Find where the given text appears and provide that cell's center as [X, Y] coordinate. 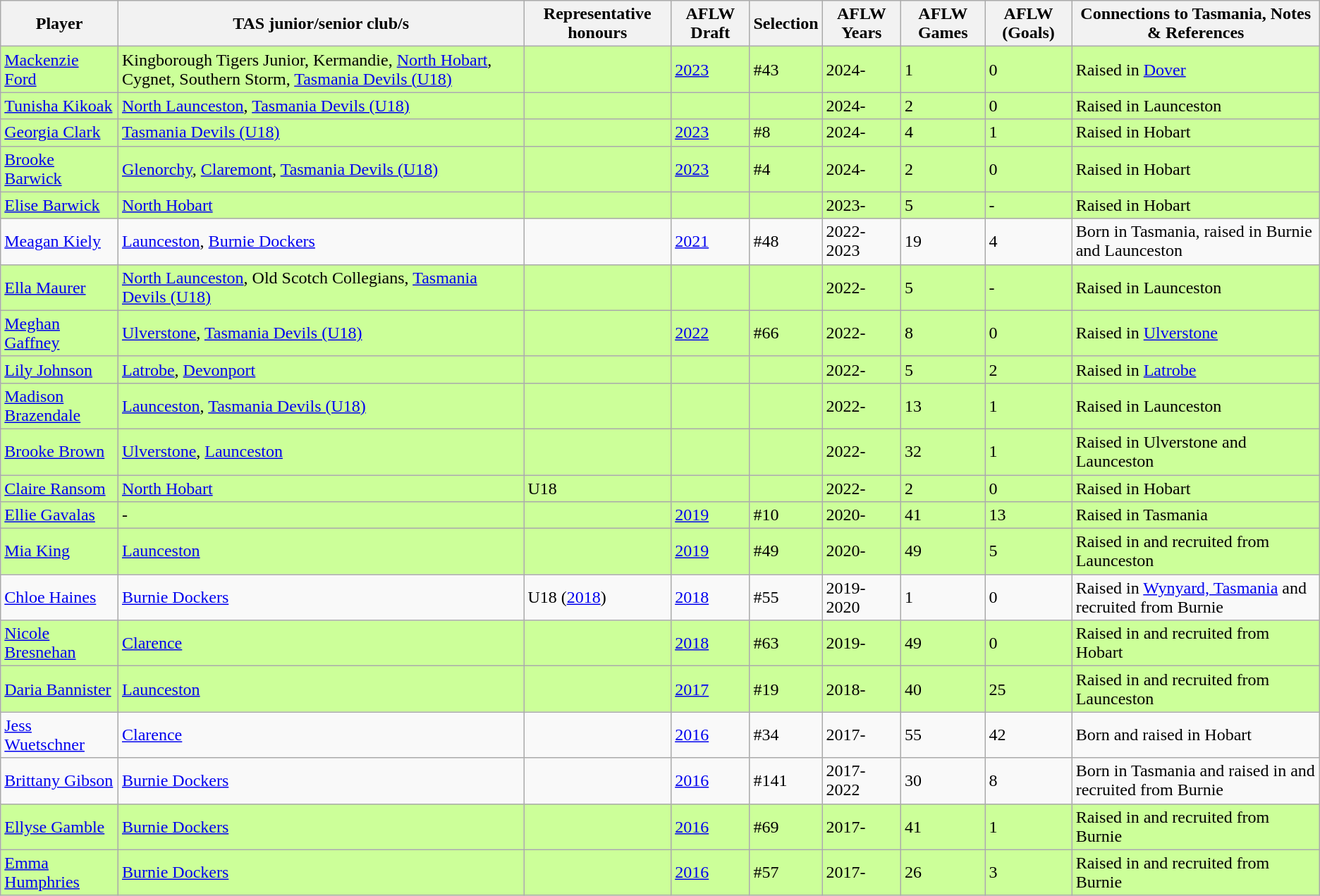
2022 [711, 333]
#43 [786, 69]
Georgia Clark [59, 133]
25 [1028, 689]
#48 [786, 241]
AFLW Draft [711, 24]
Meagan Kiely [59, 241]
#66 [786, 333]
3 [1028, 873]
26 [943, 873]
Emma Humphries [59, 873]
#4 [786, 169]
Raised in Tasmania [1196, 515]
#69 [786, 826]
Born and raised in Hobart [1196, 735]
Brooke Barwick [59, 169]
40 [943, 689]
Mia King [59, 551]
Mackenzie Ford [59, 69]
Selection [786, 24]
Glenorchy, Claremont, Tasmania Devils (U18) [320, 169]
Raised in Dover [1196, 69]
#8 [786, 133]
Tunisha Kikoak [59, 106]
Ellie Gavalas [59, 515]
Tasmania Devils (U18) [320, 133]
2019-2020 [862, 598]
AFLW Years [862, 24]
Representative honours [598, 24]
2018- [862, 689]
Meghan Gaffney [59, 333]
Nicole Bresnehan [59, 643]
2017-2022 [862, 781]
2021 [711, 241]
#19 [786, 689]
42 [1028, 735]
TAS junior/senior club/s [320, 24]
Born in Tasmania, raised in Burnie and Launceston [1196, 241]
32 [943, 451]
Daria Bannister [59, 689]
Chloe Haines [59, 598]
Launceston, Tasmania Devils (U18) [320, 406]
Kingborough Tigers Junior, Kermandie, North Hobart, Cygnet, Southern Storm, Tasmania Devils (U18) [320, 69]
Raised in Latrobe [1196, 369]
2017 [711, 689]
2019- [862, 643]
Ella Maurer [59, 288]
Claire Ransom [59, 489]
55 [943, 735]
Ulverstone, Tasmania Devils (U18) [320, 333]
Raised in Ulverstone and Launceston [1196, 451]
U18 (2018) [598, 598]
Raised in Ulverstone [1196, 333]
Ellyse Gamble [59, 826]
30 [943, 781]
2023- [862, 205]
Latrobe, Devonport [320, 369]
Raised in and recruited from Hobart [1196, 643]
#57 [786, 873]
Jess Wuetschner [59, 735]
AFLW Games [943, 24]
#10 [786, 515]
#34 [786, 735]
#55 [786, 598]
Born in Tasmania and raised in and recruited from Burnie [1196, 781]
#141 [786, 781]
North Launceston, Old Scotch Collegians, Tasmania Devils (U18) [320, 288]
Brittany Gibson [59, 781]
U18 [598, 489]
Lily Johnson [59, 369]
AFLW (Goals) [1028, 24]
Brooke Brown [59, 451]
North Launceston, Tasmania Devils (U18) [320, 106]
Launceston, Burnie Dockers [320, 241]
#63 [786, 643]
Raised in Wynyard, Tasmania and recruited from Burnie [1196, 598]
#49 [786, 551]
Connections to Tasmania, Notes & References [1196, 24]
Elise Barwick [59, 205]
Ulverstone, Launceston [320, 451]
19 [943, 241]
Player [59, 24]
2022-2023 [862, 241]
Madison Brazendale [59, 406]
